Return the (X, Y) coordinate for the center point of the cell that contains the specified text.  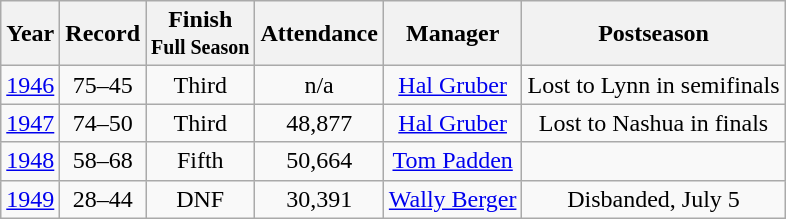
50,664 (319, 161)
Wally Berger (452, 199)
Postseason (654, 34)
Lost to Nashua in finals (654, 123)
30,391 (319, 199)
1948 (30, 161)
Year (30, 34)
Tom Padden (452, 161)
28–44 (103, 199)
Finish Full Season (200, 34)
75–45 (103, 85)
1949 (30, 199)
Manager (452, 34)
DNF (200, 199)
Record (103, 34)
Disbanded, July 5 (654, 199)
58–68 (103, 161)
Fifth (200, 161)
1947 (30, 123)
1946 (30, 85)
n/a (319, 85)
Lost to Lynn in semifinals (654, 85)
74–50 (103, 123)
48,877 (319, 123)
Attendance (319, 34)
